Locate the cell with the specified text and output its (x, y) center coordinate. 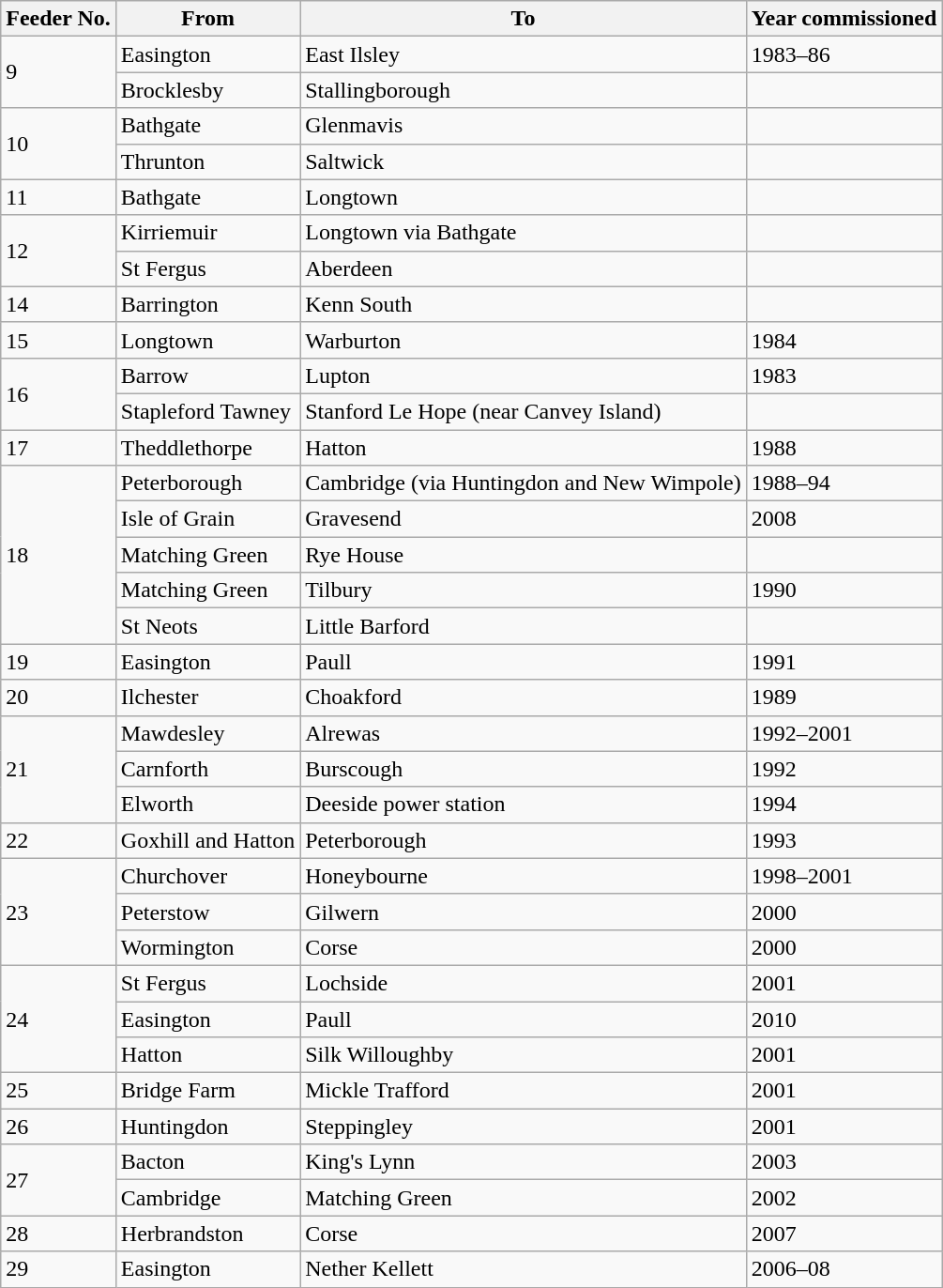
2003 (844, 1162)
1983–86 (844, 54)
Thrunton (207, 161)
Glenmavis (524, 126)
2008 (844, 519)
Kirriemuir (207, 233)
1988 (844, 448)
17 (58, 448)
14 (58, 304)
Burscough (524, 769)
Ilchester (207, 698)
Aberdeen (524, 268)
22 (58, 840)
Feeder No. (58, 19)
Nether Kellett (524, 1269)
19 (58, 662)
23 (58, 912)
Brocklesby (207, 90)
2010 (844, 1019)
1991 (844, 662)
Choakford (524, 698)
11 (58, 197)
From (207, 19)
Rye House (524, 555)
Churchover (207, 876)
2007 (844, 1234)
Longtown via Bathgate (524, 233)
Year commissioned (844, 19)
Steppingley (524, 1127)
Bridge Farm (207, 1091)
2002 (844, 1198)
Barrington (207, 304)
25 (58, 1091)
Saltwick (524, 161)
Wormington (207, 947)
Gilwern (524, 912)
Stanford Le Hope (near Canvey Island) (524, 411)
1993 (844, 840)
1994 (844, 805)
2006–08 (844, 1269)
King's Lynn (524, 1162)
24 (58, 1019)
Goxhill and Hatton (207, 840)
1984 (844, 340)
18 (58, 555)
Stallingborough (524, 90)
Herbrandston (207, 1234)
10 (58, 144)
26 (58, 1127)
Carnforth (207, 769)
20 (58, 698)
15 (58, 340)
1992–2001 (844, 733)
1988–94 (844, 483)
Mickle Trafford (524, 1091)
29 (58, 1269)
21 (58, 769)
Lupton (524, 376)
Mawdesley (207, 733)
Honeybourne (524, 876)
12 (58, 251)
East Ilsley (524, 54)
Alrewas (524, 733)
Deeside power station (524, 805)
Tilbury (524, 590)
Silk Willoughby (524, 1055)
Barrow (207, 376)
Bacton (207, 1162)
Stapleford Tawney (207, 411)
To (524, 19)
Kenn South (524, 304)
St Neots (207, 626)
Peterstow (207, 912)
9 (58, 72)
16 (58, 393)
Cambridge (via Huntingdon and New Wimpole) (524, 483)
27 (58, 1180)
Gravesend (524, 519)
Warburton (524, 340)
Huntingdon (207, 1127)
Elworth (207, 805)
Isle of Grain (207, 519)
Lochside (524, 983)
28 (58, 1234)
Theddlethorpe (207, 448)
Cambridge (207, 1198)
1990 (844, 590)
Little Barford (524, 626)
1992 (844, 769)
1989 (844, 698)
1998–2001 (844, 876)
1983 (844, 376)
